From the cell containing the given text, extract its center point as (X, Y) coordinate. 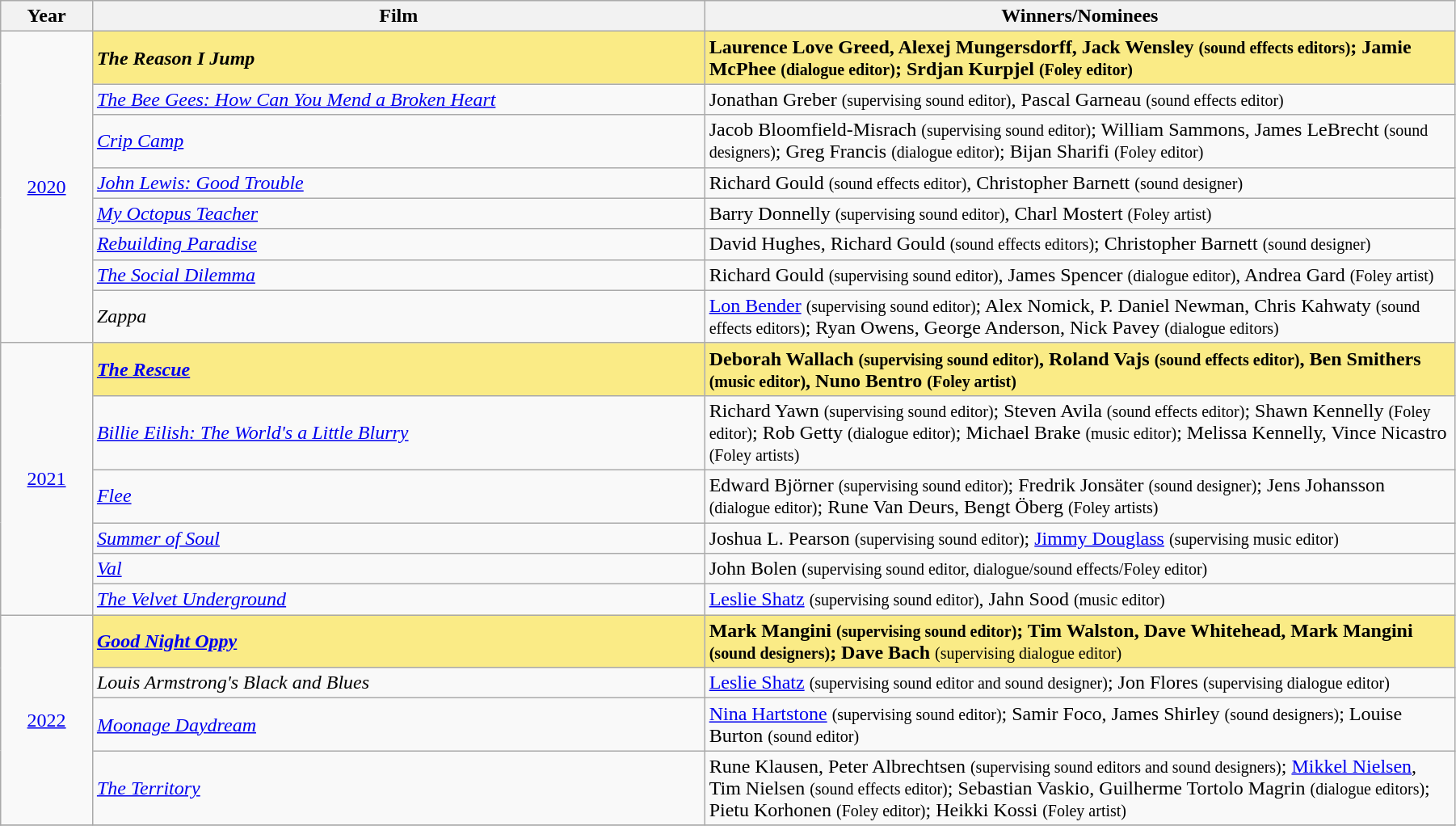
Richard Gould (sound effects editor), Christopher Barnett (sound designer) (1079, 183)
John Bolen (supervising sound editor, dialogue/sound effects/Foley editor) (1079, 569)
David Hughes, Richard Gould (sound effects editors); Christopher Barnett (sound designer) (1079, 244)
2021 (47, 478)
Richard Gould (supervising sound editor), James Spencer (dialogue editor), Andrea Gard (Foley artist) (1079, 275)
Barry Donnelly (supervising sound editor), Charl Mostert (Foley artist) (1079, 213)
Jonathan Greber (supervising sound editor), Pascal Garneau (sound effects editor) (1079, 99)
The Territory (398, 788)
Flee (398, 496)
Leslie Shatz (supervising sound editor), Jahn Sood (music editor) (1079, 600)
Mark Mangini (supervising sound editor); Tim Walston, Dave Whitehead, Mark Mangini (sound designers); Dave Bach (supervising dialogue editor) (1079, 642)
Val (398, 569)
Nina Hartstone (supervising sound editor); Samir Foco, James Shirley (sound designers); Louise Burton (sound editor) (1079, 724)
The Social Dilemma (398, 275)
Year (47, 16)
Moonage Daydream (398, 724)
Laurence Love Greed, Alexej Mungersdorff, Jack Wensley (sound effects editors); Jamie McPhee (dialogue editor); Srdjan Kurpjel (Foley editor) (1079, 58)
Summer of Soul (398, 537)
The Bee Gees: How Can You Mend a Broken Heart (398, 99)
2022 (47, 720)
2020 (47, 188)
Rebuilding Paradise (398, 244)
Leslie Shatz (supervising sound editor and sound designer); Jon Flores (supervising dialogue editor) (1079, 683)
Film (398, 16)
My Octopus Teacher (398, 213)
The Velvet Underground (398, 600)
The Reason I Jump (398, 58)
The Rescue (398, 369)
Louis Armstrong's Black and Blues (398, 683)
Good Night Oppy (398, 642)
Joshua L. Pearson (supervising sound editor); Jimmy Douglass (supervising music editor) (1079, 537)
Zappa (398, 317)
John Lewis: Good Trouble (398, 183)
Deborah Wallach (supervising sound editor), Roland Vajs (sound effects editor), Ben Smithers (music editor), Nuno Bentro (Foley artist) (1079, 369)
Winners/Nominees (1079, 16)
Crip Camp (398, 141)
Billie Eilish: The World's a Little Blurry (398, 432)
